Scan for the cell matching the given text and deliver its [x, y] coordinate at center. 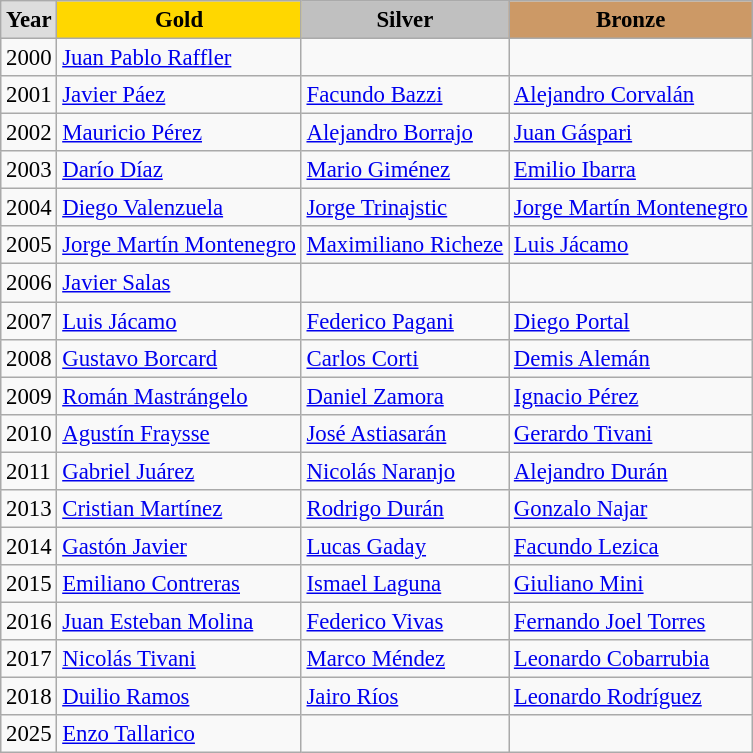
Fernando Joel Torres [631, 621]
Alejandro Durán [631, 471]
2017 [29, 659]
2015 [29, 584]
Jorge Trinajstic [404, 208]
Alejandro Corvalán [631, 95]
2002 [29, 133]
Javier Salas [179, 283]
Nicolás Tivani [179, 659]
Enzo Tallarico [179, 734]
Year [29, 20]
2025 [29, 734]
2008 [29, 358]
Emiliano Contreras [179, 584]
Jairo Ríos [404, 697]
2000 [29, 58]
Gastón Javier [179, 546]
Javier Páez [179, 95]
2006 [29, 283]
Ignacio Pérez [631, 396]
Federico Vivas [404, 621]
Alejandro Borrajo [404, 133]
Gustavo Borcard [179, 358]
Maximiliano Richeze [404, 245]
Giuliano Mini [631, 584]
2014 [29, 546]
Juan Pablo Raffler [179, 58]
Román Mastrángelo [179, 396]
José Astiasarán [404, 433]
2003 [29, 170]
Silver [404, 20]
Agustín Fraysse [179, 433]
Bronze [631, 20]
2016 [29, 621]
2013 [29, 509]
Demis Alemán [631, 358]
2005 [29, 245]
2001 [29, 95]
Facundo Lezica [631, 546]
2010 [29, 433]
Juan Gáspari [631, 133]
Mauricio Pérez [179, 133]
Diego Portal [631, 321]
Gerardo Tivani [631, 433]
2011 [29, 471]
Carlos Corti [404, 358]
Marco Méndez [404, 659]
Rodrigo Durán [404, 509]
Cristian Martínez [179, 509]
Diego Valenzuela [179, 208]
Facundo Bazzi [404, 95]
Gonzalo Najar [631, 509]
2007 [29, 321]
2004 [29, 208]
Leonardo Rodríguez [631, 697]
Juan Esteban Molina [179, 621]
Leonardo Cobarrubia [631, 659]
Gold [179, 20]
Darío Díaz [179, 170]
2009 [29, 396]
Lucas Gaday [404, 546]
Mario Giménez [404, 170]
Emilio Ibarra [631, 170]
Federico Pagani [404, 321]
Ismael Laguna [404, 584]
Duilio Ramos [179, 697]
Daniel Zamora [404, 396]
2018 [29, 697]
Nicolás Naranjo [404, 471]
Gabriel Juárez [179, 471]
